Capture the cell that displays the provided text and extract its [X, Y] central coordinate. 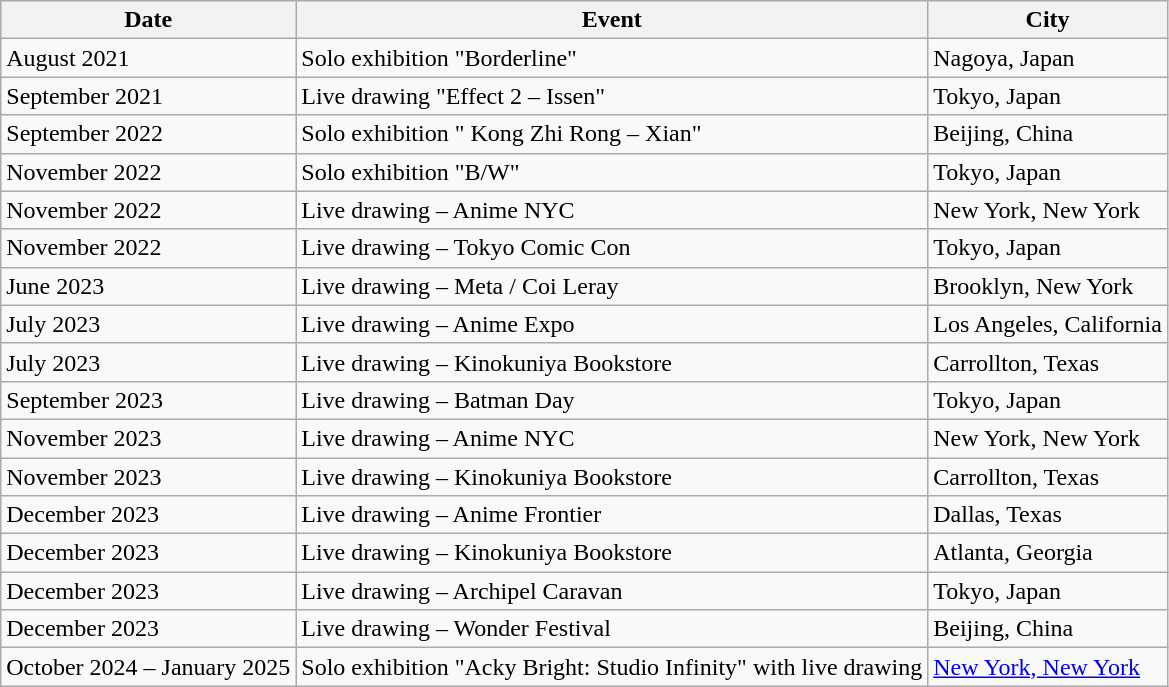
Solo exhibition " Kong Zhi Rong – Xian" [612, 134]
Atlanta, Georgia [1048, 553]
Live drawing – Anime Expo [612, 324]
Live drawing – Tokyo Comic Con [612, 248]
Los Angeles, California [1048, 324]
Live drawing – Meta / Coi Leray [612, 286]
June 2023 [148, 286]
City [1048, 20]
Live drawing "Effect 2 – Issen" [612, 96]
September 2021 [148, 96]
Solo exhibition "B/W" [612, 172]
Live drawing – Batman Day [612, 400]
Event [612, 20]
Dallas, Texas [1048, 515]
Solo exhibition "Acky Bright: Studio Infinity" with live drawing [612, 667]
Live drawing – Wonder Festival [612, 629]
Nagoya, Japan [1048, 58]
August 2021 [148, 58]
September 2022 [148, 134]
Date [148, 20]
Live drawing – Archipel Caravan [612, 591]
Live drawing – Anime Frontier [612, 515]
September 2023 [148, 400]
October 2024 – January 2025 [148, 667]
Solo exhibition "Borderline" [612, 58]
Brooklyn, New York [1048, 286]
